From the cell containing the given text, extract its center point as (X, Y) coordinate. 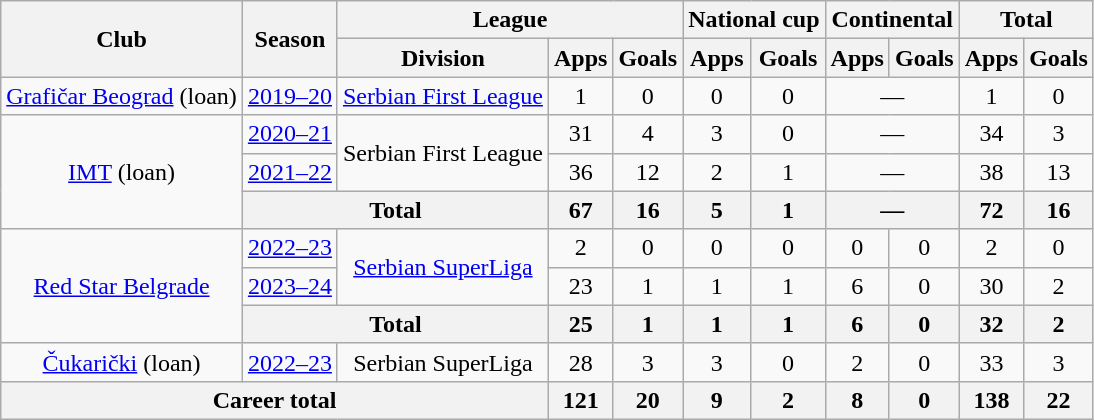
36 (580, 172)
67 (580, 210)
5 (717, 210)
22 (1059, 400)
121 (580, 400)
Season (290, 39)
23 (580, 286)
8 (857, 400)
4 (648, 134)
25 (580, 324)
38 (991, 172)
2019–20 (290, 96)
Division (442, 58)
13 (1059, 172)
34 (991, 134)
12 (648, 172)
28 (580, 362)
Club (122, 39)
Grafičar Beograd (loan) (122, 96)
30 (991, 286)
IMT (loan) (122, 172)
32 (991, 324)
2023–24 (290, 286)
2021–22 (290, 172)
League (510, 20)
72 (991, 210)
9 (717, 400)
33 (991, 362)
National cup (754, 20)
Continental (892, 20)
Čukarički (loan) (122, 362)
Red Star Belgrade (122, 286)
138 (991, 400)
Career total (275, 400)
31 (580, 134)
2020–21 (290, 134)
20 (648, 400)
